Determine the (x, y) coordinate at the center of the cell enclosing the given text.  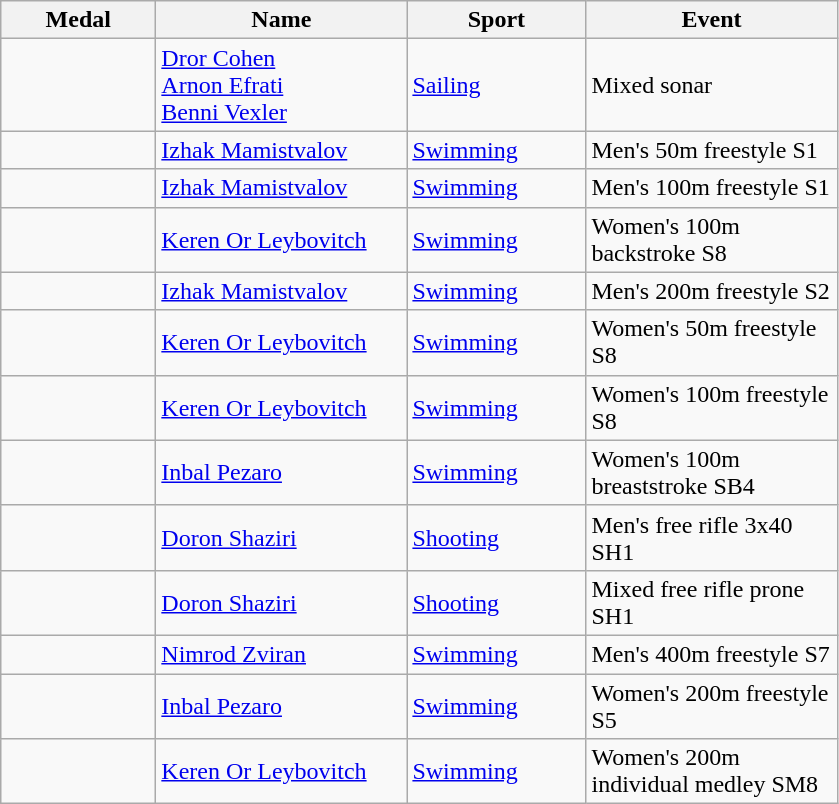
Men's 200m freestyle S2 (712, 291)
Medal (78, 20)
Men's 400m freestyle S7 (712, 654)
Dror Cohen Arnon Efrati Benni Vexler (282, 85)
Event (712, 20)
Name (282, 20)
Men's free rifle 3x40 SH1 (712, 538)
Men's 100m freestyle S1 (712, 188)
Men's 50m freestyle S1 (712, 150)
Mixed sonar (712, 85)
Nimrod Zviran (282, 654)
Women's 200m freestyle S5 (712, 706)
Mixed free rifle prone SH1 (712, 602)
Sailing (496, 85)
Sport (496, 20)
Women's 100m backstroke S8 (712, 240)
Women's 100m freestyle S8 (712, 408)
Women's 100m breaststroke SB4 (712, 472)
Women's 200m individual medley SM8 (712, 772)
Women's 50m freestyle S8 (712, 342)
